Search for the cell housing the specified text and yield its (x, y) center coordinate. 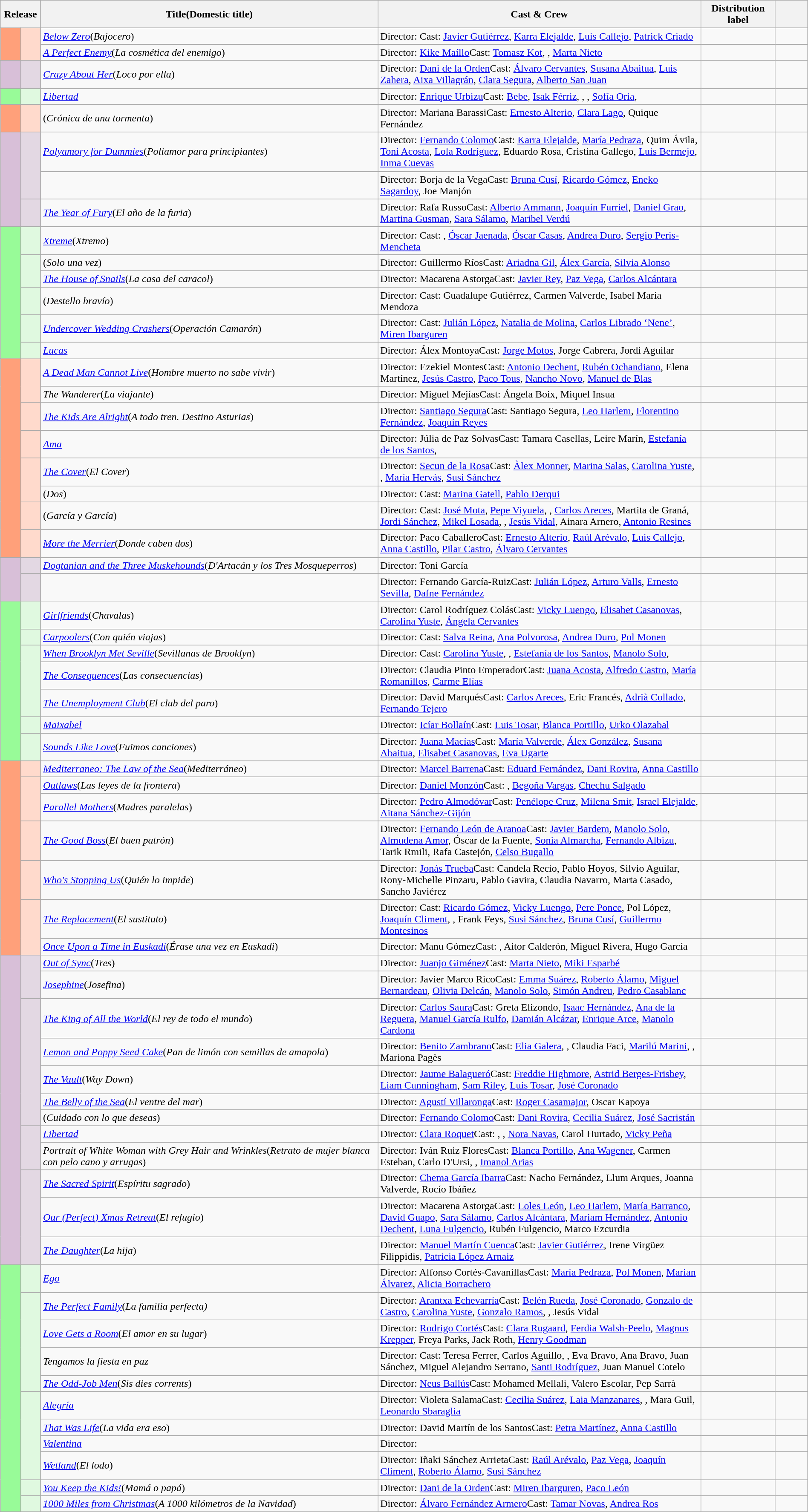
(Crónica de una tormenta) (209, 118)
Ego (209, 1278)
Director: Guillermo RíosCast: Ariadna Gil, Álex García, Silvia Alonso (540, 262)
Who's Stopping Us(Quién lo impide) (209, 880)
Xtreme(Xtremo) (209, 240)
Director: Cast: Salva Reina, Ana Polvorosa, Andrea Duro, Pol Monen (540, 637)
Outlaws(Las leyes de la frontera) (209, 785)
Director: Agustí VillarongaCast: Roger Casamajor, Oscar Kapoya (540, 1101)
Love Gets a Room(El amor en su lugar) (209, 1333)
Carpoolers(Con quién viajas) (209, 637)
Director: Manuel Martín CuencaCast: Javier Gutiérrez, Irene Virgüez Filippidis, Patricia López Arnaiz (540, 1251)
The Kids Are Alright(A todo tren. Destino Asturias) (209, 417)
Director: Paco CaballeroCast: Ernesto Alterio, Raúl Arévalo, Luis Callejo, Anna Castillo, Pilar Castro, Álvaro Cervantes (540, 544)
Lemon and Poppy Seed Cake(Pan de limón con semillas de amapola) (209, 1051)
Lucas (209, 351)
Director: Borja de la VegaCast: Bruna Cusí, Ricardo Gómez, Eneko Sagardoy, Joe Manjón (540, 185)
Once Upon a Time in Euskadi(Érase una vez en Euskadi) (209, 947)
The House of Snails(La casa del caracol) (209, 279)
The Vault(Way Down) (209, 1080)
Director: Dani de la OrdenCast: Álvaro Cervantes, Susana Abaitua, Luis Zahera, Aixa Villagrán, Clara Segura, Alberto San Juan (540, 74)
Josephine(Josefina) (209, 985)
Girlfriends(Chavalas) (209, 615)
Director: Alfonso Cortés-CavanillasCast: María Pedraza, Pol Monen, Marian Álvarez, Alicia Borrachero (540, 1278)
Release (20, 14)
Below Zero(Bajocero) (209, 36)
The Daughter(La hija) (209, 1251)
Director: Miguel MejíasCast: Ángela Boix, Miquel Insua (540, 395)
The Year of Fury(El año de la furia) (209, 213)
That Was Life(La vida era eso) (209, 1427)
Director: Clara RoquetCast: , , Nora Navas, Carol Hurtado, Vicky Peña (540, 1134)
Title(Domestic title) (209, 14)
Tengamos la fiesta en paz (209, 1362)
Director: Álvaro Fernández ArmeroCast: Tamar Novas, Andrea Ros (540, 1504)
The Sacred Spirit(Espíritu sagrado) (209, 1184)
Director: Júlia de Paz SolvasCast: Tamara Casellas, Leire Marín, Estefanía de los Santos, (540, 444)
Director: Javier Marco RicoCast: Emma Suárez, Roberto Álamo, Miguel Bernardeau, Olivia Delcán, Manolo Solo, Simón Andreu, Pedro Casablanc (540, 985)
Parallel Mothers(Madres paralelas) (209, 807)
(García y García) (209, 516)
Director: Jaume BalagueróCast: Freddie Highmore, Astrid Berges-Frisbey, Liam Cunningham, Sam Riley, Luis Tosar, José Coronado (540, 1080)
Director: Rodrigo CortésCast: Clara Rugaard, Ferdia Walsh-Peelo, Magnus Krepper, Freya Parks, Jack Roth, Henry Goodman (540, 1333)
Director: Claudia Pinto EmperadorCast: Juana Acosta, Alfredo Castro, María Romanillos, Carme Elías (540, 675)
Director: Iñaki Sánchez ArrietaCast: Raúl Arévalo, Paz Vega, Joaquín Climent, Roberto Álamo, Susi Sánchez (540, 1466)
Director: Juanjo GiménezCast: Marta Nieto, Miki Esparbé (540, 963)
Director: Juana MacíasCast: María Valverde, Álex González, Susana Abaitua, Elisabet Casanovas, Eva Ugarte (540, 747)
Director: Rafa RussoCast: Alberto Ammann, Joaquín Furriel, Daniel Grao, Martina Gusman, Sara Sálamo, Maribel Verdú (540, 213)
Portrait of White Woman with Grey Hair and Wrinkles(Retrato de mujer blanca con pelo cano y arrugas) (209, 1156)
Valentina (209, 1443)
Crazy About Her(Loco por ella) (209, 74)
The Belly of the Sea(El ventre del mar) (209, 1101)
Director: Neus BallúsCast: Mohamed Mellali, Valero Escolar, Pep Sarrà (540, 1383)
Director: Cast: Marina Gatell, Pablo Derqui (540, 494)
The Odd-Job Men(Sis dies corrents) (209, 1383)
Director: Macarena AstorgaCast: Javier Rey, Paz Vega, Carlos Alcántara (540, 279)
Director: Marcel BarrenaCast: Eduard Fernández, Dani Rovira, Anna Castillo (540, 769)
Director: Kike MaílloCast: Tomasz Kot, , Marta Nieto (540, 52)
Polyamory for Dummies(Poliamor para principiantes) (209, 152)
(Dos) (209, 494)
Director: David Martín de los SantosCast: Petra Martínez, Anna Castillo (540, 1427)
(Solo una vez) (209, 262)
Director: Carol Rodríguez ColásCast: Vicky Luengo, Elisabet Casanovas, Carolina Yuste, Ángela Cervantes (540, 615)
Ama (209, 444)
The Wanderer(La viajante) (209, 395)
Director: Cast: , Óscar Jaenada, Óscar Casas, Andrea Duro, Sergio Peris-Mencheta (540, 240)
The Cover(El Cover) (209, 472)
You Keep the Kids!(Mamá o papá) (209, 1487)
The Perfect Family(La familia perfecta) (209, 1306)
Director: Cast: Teresa Ferrer, Carlos Aguillo, , Eva Bravo, Ana Bravo, Juan Sánchez, Miguel Alejandro Serrano, Santi Rodríguez, Juan Manuel Cotelo (540, 1362)
Undercover Wedding Crashers(Operación Camarón) (209, 329)
Director: Manu GómezCast: , Aitor Calderón, Miguel Rivera, Hugo García (540, 947)
Director: Pedro AlmodóvarCast: Penélope Cruz, Milena Smit, Israel Elejalde, Aitana Sánchez-Gijón (540, 807)
Director: Chema García IbarraCast: Nacho Fernández, Llum Arques, Joanna Valverde, Rocío Ibáñez (540, 1184)
Our (Perfect) Xmas Retreat(El refugio) (209, 1217)
Director: Icíar BollaínCast: Luis Tosar, Blanca Portillo, Urko Olazabal (540, 725)
Director: Enrique UrbizuCast: Bebe, Isak Férriz, , , Sofía Oria, (540, 96)
Director: David MarquésCast: Carlos Areces, Eric Francés, Adrià Collado, Fernando Tejero (540, 703)
Dogtanian and the Three Muskehounds(D'Artacán y los Tres Mosqueperros) (209, 565)
1000 Miles from Christmas(A 1000 kilómetros de la Navidad) (209, 1504)
Out of Sync(Tres) (209, 963)
The Consequences(Las consecuencias) (209, 675)
Director: Cast: Javier Gutiérrez, Karra Elejalde, Luis Callejo, Patrick Criado (540, 36)
Cast & Crew (540, 14)
Distribution label (738, 14)
More the Merrier(Donde caben dos) (209, 544)
Director: Dani de la OrdenCast: Miren Ibarguren, Paco León (540, 1487)
Director: Cast: Julián López, Natalia de Molina, Carlos Librado ‘Nene’, Miren Ibarguren (540, 329)
Director: Iván Ruiz FloresCast: Blanca Portillo, Ana Wagener, Carmen Esteban, Carlo D'Ursi, , Imanol Arias (540, 1156)
Director: Ezekiel MontesCast: Antonio Dechent, Rubén Ochandiano, Elena Martínez, Jesús Castro, Paco Tous, Nancho Novo, Manuel de Blas (540, 372)
(Cuidado con lo que deseas) (209, 1118)
The Unemployment Club(El club del paro) (209, 703)
Director: Cast: Guadalupe Gutiérrez, Carmen Valverde, Isabel María Mendoza (540, 301)
The Replacement(El sustituto) (209, 919)
Director: Cast: Carolina Yuste, , Estefanía de los Santos, Manolo Solo, (540, 653)
(Destello bravío) (209, 301)
The Good Boss(El buen patrón) (209, 841)
Director: Santiago SeguraCast: Santiago Segura, Leo Harlem, Florentino Fernández, Joaquín Reyes (540, 417)
Director: Cast: Ricardo Gómez, Vicky Luengo, Pere Ponce, Pol López, Joaquín Climent, , Frank Feys, Susi Sánchez, Bruna Cusí, Guillermo Montesinos (540, 919)
Director: Benito ZambranoCast: Elia Galera, , Claudia Faci, Marilú Marini, , Mariona Pagès (540, 1051)
Maixabel (209, 725)
A Dead Man Cannot Live(Hombre muerto no sabe vivir) (209, 372)
Director: Carlos SauraCast: Greta Elizondo, Isaac Hernández, Ana de la Reguera, Manuel García Rulfo, Damián Alcázar, Enrique Arce, Manolo Cardona (540, 1018)
Director: Toni García (540, 565)
Director: Arantxa EchevarríaCast: Belén Rueda, José Coronado, Gonzalo de Castro, Carolina Yuste, Gonzalo Ramos, , Jesús Vidal (540, 1306)
Director: Daniel MonzónCast: , Begoña Vargas, Chechu Salgado (540, 785)
A Perfect Enemy(La cosmética del enemigo) (209, 52)
Director: Fernando ColomoCast: Dani Rovira, Cecilia Suárez, José Sacristán (540, 1118)
Wetland(El lodo) (209, 1466)
Director: Mariana BarassiCast: Ernesto Alterio, Clara Lago, Quique Fernández (540, 118)
Director: (540, 1443)
Director: Álex MontoyaCast: Jorge Motos, Jorge Cabrera, Jordi Aguilar (540, 351)
Director: Violeta SalamaCast: Cecilia Suárez, Laia Manzanares, , Mara Guil, Leonardo Sbaraglia (540, 1405)
Alegría (209, 1405)
Mediterraneo: The Law of the Sea(Mediterráneo) (209, 769)
The King of All the World(El rey de todo el mundo) (209, 1018)
Director: Secun de la RosaCast: Àlex Monner, Marina Salas, Carolina Yuste, , María Hervás, Susi Sánchez (540, 472)
When Brooklyn Met Seville(Sevillanas de Brooklyn) (209, 653)
Director: Fernando García-RuizCast: Julián López, Arturo Valls, Ernesto Sevilla, Dafne Fernández (540, 587)
Sounds Like Love(Fuimos canciones) (209, 747)
